Capture the cell that displays the provided text and extract its [X, Y] central coordinate. 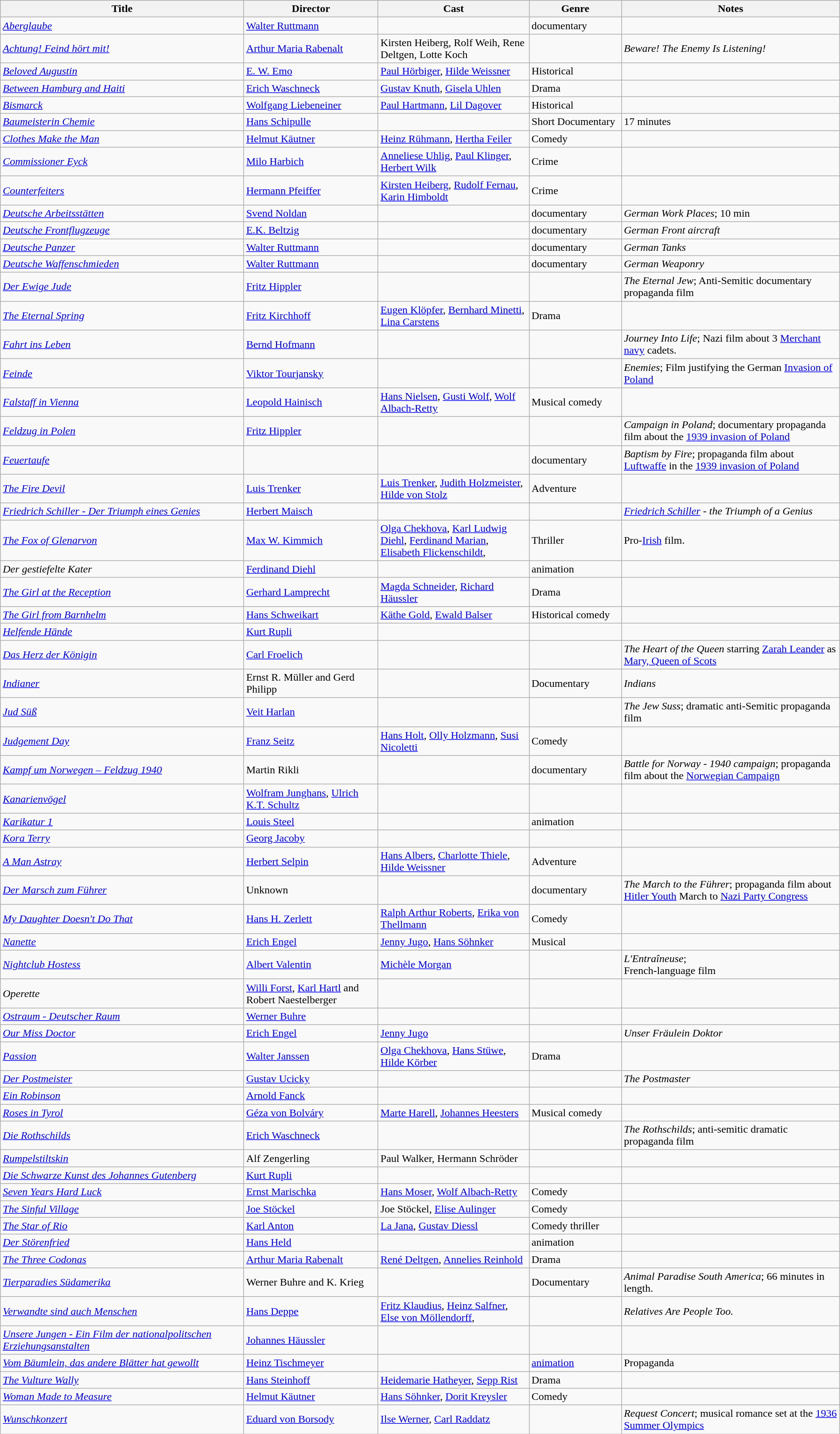
Luis Trenker [311, 488]
German Weaponry [731, 264]
Olga Chekhova, Karl Ludwig Diehl, Ferdinand Marian, Elisabeth Flickenschildt, [454, 540]
Jud Süß [122, 713]
The Three Codonas [122, 1259]
Passion [122, 1056]
Das Herz der Königin [122, 654]
Bernd Hofmann [311, 345]
Helfende Hände [122, 631]
Cast [454, 9]
Propaganda [731, 1363]
Georg Jacoby [311, 838]
Gustav Knuth, Gisela Uhlen [454, 88]
Hans Nielsen, Gusti Wolf, Wolf Albach-Retty [454, 402]
German Work Places; 10 min [731, 213]
Hans Schweikart [311, 615]
Paul Hörbiger, Hilde Weissner [454, 71]
Feldzug in Polen [122, 431]
Joe Stöckel [311, 1209]
A Man Astray [122, 861]
Achtung! Feind hört mit! [122, 49]
Unser Fräulein Doktor [731, 1033]
Hans Moser, Wolf Albach-Retty [454, 1192]
Willi Forst, Karl Hartl and Robert Naestelberger [311, 994]
German Front aircraft [731, 230]
The Jew Suss; dramatic anti-Semitic propaganda film [731, 713]
Milo Harbich [311, 161]
Hans Held [311, 1243]
The Star of Rio [122, 1226]
Battle for Norway - 1940 campaign; propaganda film about the Norwegian Campaign [731, 770]
My Daughter Doesn't Do That [122, 919]
Die Rothschilds [122, 1135]
Walter Janssen [311, 1056]
Ernst R. Müller and Gerd Philipp [311, 683]
Alf Zengerling [311, 1158]
Fritz Klaudius, Heinz Salfner, Else von Möllendorff, [454, 1311]
Gustav Ucicky [311, 1079]
Campaign in Poland; documentary propaganda film about the 1939 invasion of Poland [731, 431]
Request Concert; musical romance set at the 1936 Summer Olympics [731, 1420]
Between Hamburg and Haiti [122, 88]
Beware! The Enemy Is Listening! [731, 49]
Indians [731, 683]
Wolfram Junghans, Ulrich K.T. Schultz [311, 799]
L'Entraîneuse; French-language film [731, 964]
Hermann Pfeiffer [311, 191]
Feuertaufe [122, 460]
Roses in Tyrol [122, 1113]
Herbert Maisch [311, 511]
Hans Söhnker, Dorit Kreysler [454, 1397]
Der Ewige Jude [122, 287]
Heinz Tischmeyer [311, 1363]
Friedrich Schiller - Der Triumph eines Genies [122, 511]
Veit Harlan [311, 713]
Hans Deppe [311, 1311]
Rumpelstiltskin [122, 1158]
The Girl from Barnhelm [122, 615]
Fahrt ins Leben [122, 345]
Comedy thriller [575, 1226]
Käthe Gold, Ewald Balser [454, 615]
Judgement Day [122, 741]
Wunschkonzert [122, 1420]
Arnold Fanck [311, 1096]
Der gestiefelte Kater [122, 569]
Carl Froelich [311, 654]
Paul Hartmann, Lil Dagover [454, 105]
Heinz Rühmann, Hertha Feiler [454, 139]
E. W. Emo [311, 71]
Kanarienvögel [122, 799]
Verwandte sind auch Menschen [122, 1311]
Viktor Tourjansky [311, 373]
Gerhard Lamprecht [311, 592]
Luis Trenker, Judith Holzmeister, Hilde von Stolz [454, 488]
Heidemarie Hatheyer, Sepp Rist [454, 1379]
Journey Into Life; Nazi film about 3 Merchant navy cadets. [731, 345]
Unknown [311, 890]
Our Miss Doctor [122, 1033]
Deutsche Waffenschmieden [122, 264]
Olga Chekhova, Hans Stüwe, Hilde Körber [454, 1056]
Clothes Make the Man [122, 139]
Unsere Jungen - Ein Film der nationalpolitschen Erziehungsanstalten [122, 1340]
17 minutes [731, 122]
Kora Terry [122, 838]
Der Marsch zum Führer [122, 890]
German Tanks [731, 247]
The Vulture Wally [122, 1379]
Albert Valentin [311, 964]
Animal Paradise South America; 66 minutes in length. [731, 1282]
Enemies; Film justifying the German Invasion of Poland [731, 373]
Operette [122, 994]
Karl Anton [311, 1226]
Counterfeiters [122, 191]
Notes [731, 9]
Eugen Klöpfer, Bernhard Minetti, Lina Carstens [454, 316]
Hans Holt, Olly Holzmann, Susi Nicoletti [454, 741]
Kirsten Heiberg, Rolf Weih, Rene Deltgen, Lotte Koch [454, 49]
Tierparadies Südamerika [122, 1282]
The Postmaster [731, 1079]
Nanette [122, 942]
Wolfgang Liebeneiner [311, 105]
Franz Seitz [311, 741]
Hans Steinhoff [311, 1379]
Ferdinand Diehl [311, 569]
Géza von Bolváry [311, 1113]
The Fox of Glenarvon [122, 540]
The Sinful Village [122, 1209]
Historical comedy [575, 615]
Title [122, 9]
Ilse Werner, Carl Raddatz [454, 1420]
Indianer [122, 683]
Baumeisterin Chemie [122, 122]
Commissioner Eyck [122, 161]
Magda Schneider, Richard Häussler [454, 592]
Friedrich Schiller - the Triumph of a Genius [731, 511]
Hans H. Zerlett [311, 919]
René Deltgen, Annelies Reinhold [454, 1259]
Werner Buhre [311, 1016]
Hans Schipulle [311, 122]
The Eternal Spring [122, 316]
Nightclub Hostess [122, 964]
Ein Robinson [122, 1096]
Leopold Hainisch [311, 402]
Michèle Morgan [454, 964]
The Rothschilds; anti-semitic dramatic propaganda film [731, 1135]
Fritz Kirchhoff [311, 316]
Bismarck [122, 105]
Svend Noldan [311, 213]
Deutsche Frontflugzeuge [122, 230]
Martin Rikli [311, 770]
Anneliese Uhlig, Paul Klinger, Herbert Wilk [454, 161]
Kampf um Norwegen – Feldzug 1940 [122, 770]
Deutsche Panzer [122, 247]
Die Schwarze Kunst des Johannes Gutenberg [122, 1175]
Aberglaube [122, 26]
Joe Stöckel, Elise Aulinger [454, 1209]
Woman Made to Measure [122, 1397]
Kirsten Heiberg, Rudolf Fernau, Karin Himboldt [454, 191]
Paul Walker, Hermann Schröder [454, 1158]
Hans Albers, Charlotte Thiele, Hilde Weissner [454, 861]
Werner Buhre and K. Krieg [311, 1282]
Director [311, 9]
Thriller [575, 540]
Musical [575, 942]
Jenny Jugo, Hans Söhnker [454, 942]
Max W. Kimmich [311, 540]
Deutsche Arbeitsstätten [122, 213]
The Fire Devil [122, 488]
The Heart of the Queen starring Zarah Leander as Mary, Queen of Scots [731, 654]
The March to the Führer; propaganda film about Hitler Youth March to Nazi Party Congress [731, 890]
E.K. Beltzig [311, 230]
Marte Harell, Johannes Heesters [454, 1113]
Short Documentary [575, 122]
Der Postmeister [122, 1079]
Karikatur 1 [122, 822]
Seven Years Hard Luck [122, 1192]
Baptism by Fire; propaganda film about Luftwaffe in the 1939 invasion of Poland [731, 460]
Relatives Are People Too. [731, 1311]
The Eternal Jew; Anti-Semitic documentary propaganda film [731, 287]
Jenny Jugo [454, 1033]
Ernst Marischka [311, 1192]
Eduard von Borsody [311, 1420]
La Jana, Gustav Diessl [454, 1226]
Vom Bäumlein, das andere Blätter hat gewollt [122, 1363]
Falstaff in Vienna [122, 402]
Beloved Augustin [122, 71]
Pro-Irish film. [731, 540]
Herbert Selpin [311, 861]
Ostraum - Deutscher Raum [122, 1016]
Genre [575, 9]
Louis Steel [311, 822]
The Girl at the Reception [122, 592]
Feinde [122, 373]
Der Störenfried [122, 1243]
Ralph Arthur Roberts, Erika von Thellmann [454, 919]
Johannes Häussler [311, 1340]
